Capture the cell that displays the provided text and extract its [x, y] central coordinate. 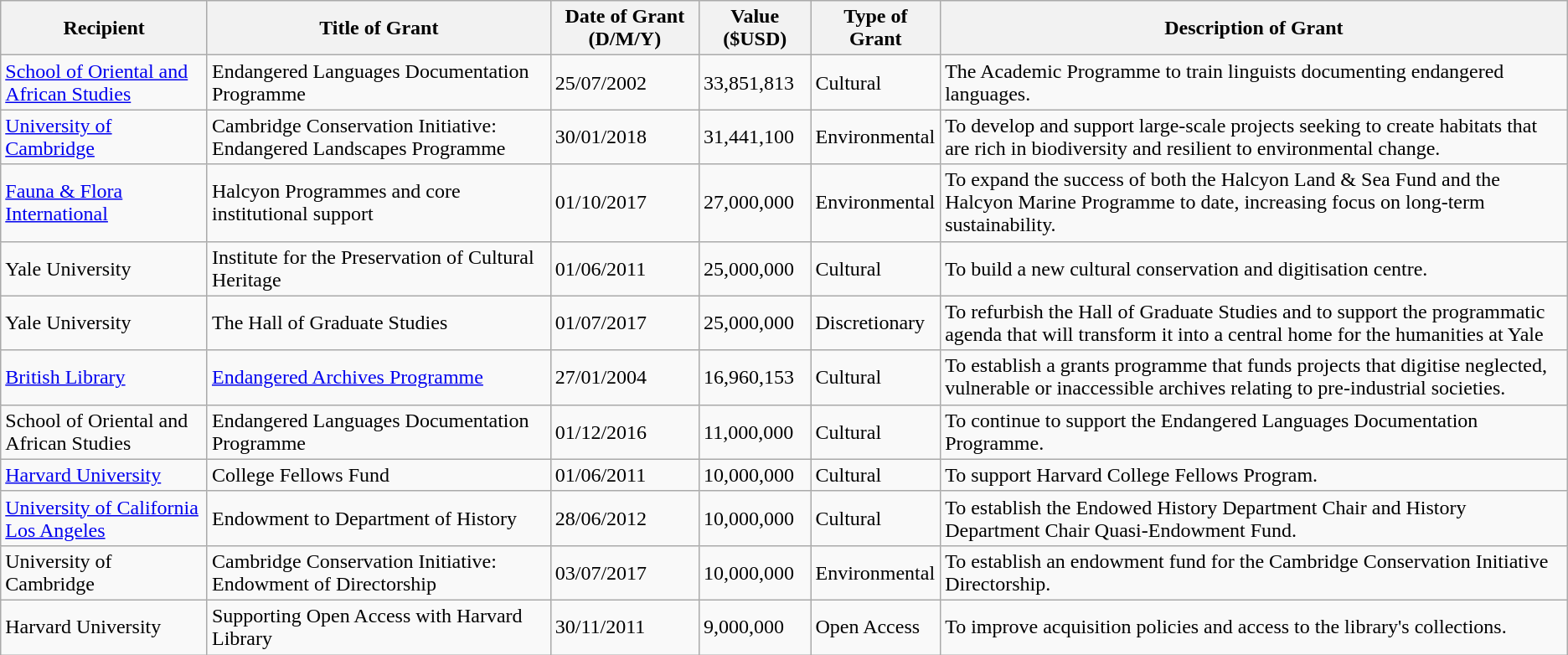
Title of Grant [379, 28]
Type of Grant [876, 28]
27,000,000 [756, 203]
To support Harvard College Fellows Program. [1255, 475]
Recipient [104, 28]
31,441,100 [756, 137]
30/01/2018 [625, 137]
01/10/2017 [625, 203]
27/01/2004 [625, 377]
03/07/2017 [625, 573]
33,851,813 [756, 82]
To develop and support large-scale projects seeking to create habitats that are rich in biodiversity and resilient to environmental change. [1255, 137]
University of California Los Angeles [104, 518]
To improve acquisition policies and access to the library's collections. [1255, 627]
11,000,000 [756, 432]
01/12/2016 [625, 432]
01/07/2017 [625, 323]
Supporting Open Access with Harvard Library [379, 627]
Cambridge Conservation Initiative: Endowment of Directorship [379, 573]
Fauna & Flora International [104, 203]
To establish an endowment fund for the Cambridge Conservation Initiative Directorship. [1255, 573]
The Academic Programme to train linguists documenting endangered languages. [1255, 82]
Open Access [876, 627]
28/06/2012 [625, 518]
College Fellows Fund [379, 475]
Endangered Archives Programme [379, 377]
To establish the Endowed History Department Chair and History Department Chair Quasi-Endowment Fund. [1255, 518]
Description of Grant [1255, 28]
Institute for the Preservation of Cultural Heritage [379, 268]
Cambridge Conservation Initiative: Endangered Landscapes Programme [379, 137]
16,960,153 [756, 377]
The Hall of Graduate Studies [379, 323]
British Library [104, 377]
25/07/2002 [625, 82]
Discretionary [876, 323]
Endowment to Department of History [379, 518]
To continue to support the Endangered Languages Documentation Programme. [1255, 432]
9,000,000 [756, 627]
Date of Grant (D/M/Y) [625, 28]
30/11/2011 [625, 627]
To build a new cultural conservation and digitisation centre. [1255, 268]
Value ($USD) [756, 28]
Halcyon Programmes and core institutional support [379, 203]
To expand the success of both the Halcyon Land & Sea Fund and the Halcyon Marine Programme to date, increasing focus on long-term sustainability. [1255, 203]
